Detect which cell encompasses the target text, then output its (x, y) center coordinate. 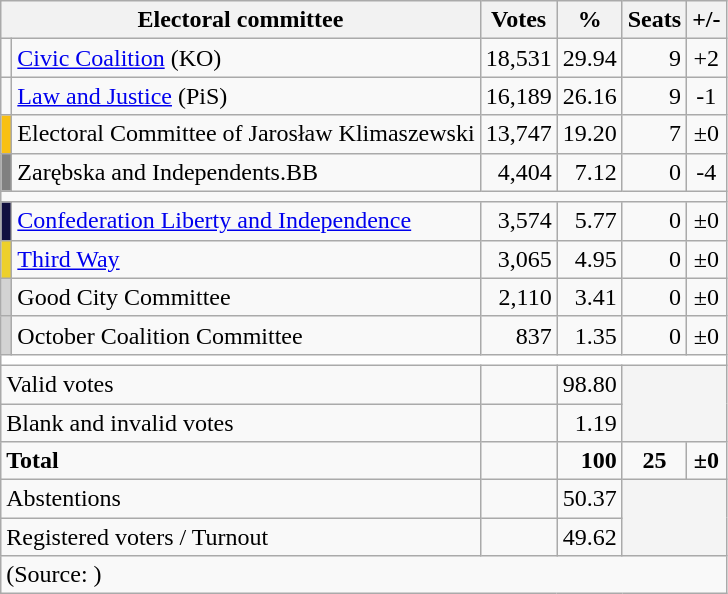
19.20 (590, 134)
Votes (518, 20)
3.41 (590, 297)
October Coalition Committee (246, 335)
-4 (706, 172)
2,110 (518, 297)
Good City Committee (246, 297)
3,574 (518, 221)
29.94 (590, 58)
+/- (706, 20)
Confederation Liberty and Independence (246, 221)
4.95 (590, 259)
Zarębska and Independents.BB (246, 172)
49.62 (590, 537)
837 (518, 335)
1.19 (590, 423)
7 (654, 134)
Total (240, 461)
Seats (654, 20)
Electoral Committee of Jarosław Klimaszewski (246, 134)
25 (654, 461)
Abstentions (240, 499)
100 (590, 461)
18,531 (518, 58)
98.80 (590, 384)
% (590, 20)
1.35 (590, 335)
4,404 (518, 172)
5.77 (590, 221)
+2 (706, 58)
Blank and invalid votes (240, 423)
13,747 (518, 134)
Law and Justice (PiS) (246, 96)
Civic Coalition (KO) (246, 58)
-1 (706, 96)
7.12 (590, 172)
Electoral committee (240, 20)
50.37 (590, 499)
Registered voters / Turnout (240, 537)
(Source: ) (364, 575)
Third Way (246, 259)
Valid votes (240, 384)
26.16 (590, 96)
16,189 (518, 96)
3,065 (518, 259)
